Return [x, y] of the center of cell containing provided text 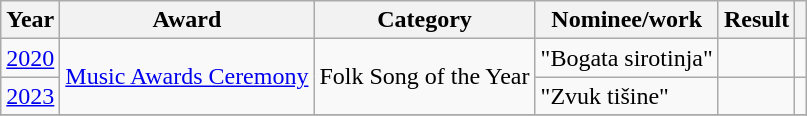
2020 [30, 58]
Folk Song of the Year [424, 77]
"Zvuk tišine" [626, 96]
Result [756, 20]
Year [30, 20]
Award [187, 20]
Music Awards Ceremony [187, 77]
Nominee/work [626, 20]
"Bogata sirotinja" [626, 58]
Category [424, 20]
2023 [30, 96]
